Identify which cell holds the provided text, then report its (X, Y) central coordinate. 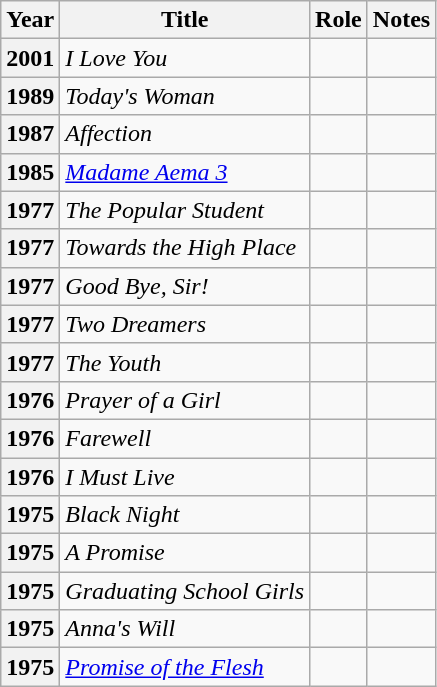
Notes (401, 20)
Title (185, 20)
2001 (30, 58)
A Promise (185, 553)
The Popular Student (185, 210)
1989 (30, 96)
Good Bye, Sir! (185, 286)
Graduating School Girls (185, 591)
The Youth (185, 362)
1985 (30, 172)
Prayer of a Girl (185, 400)
Two Dreamers (185, 324)
Farewell (185, 438)
I Must Live (185, 477)
Towards the High Place (185, 248)
Today's Woman (185, 96)
Role (339, 20)
Black Night (185, 515)
Madame Aema 3 (185, 172)
1987 (30, 134)
I Love You (185, 58)
Affection (185, 134)
Promise of the Flesh (185, 667)
Anna's Will (185, 629)
Year (30, 20)
